Scan for the cell matching the given text and deliver its [x, y] coordinate at center. 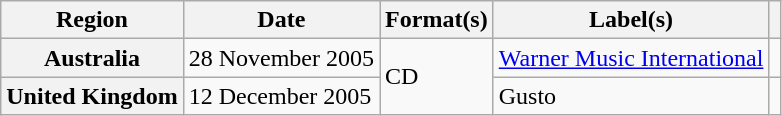
Warner Music International [631, 58]
CD [437, 77]
12 December 2005 [281, 96]
United Kingdom [92, 96]
Australia [92, 58]
Region [92, 20]
Gusto [631, 96]
Label(s) [631, 20]
Format(s) [437, 20]
28 November 2005 [281, 58]
Date [281, 20]
